For the text-containing cell, return its midpoint in (X, Y) coordinate format. 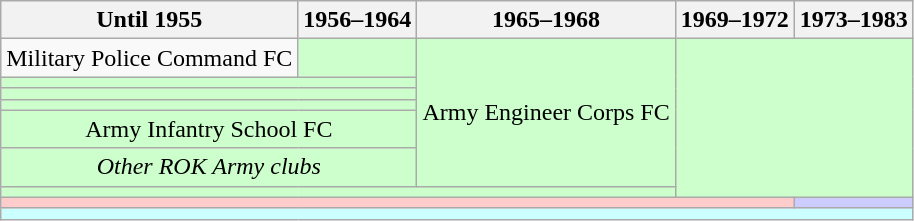
Military Police Command FC (150, 58)
1965–1968 (546, 20)
Army Engineer Corps FC (546, 112)
Until 1955 (150, 20)
1956–1964 (358, 20)
Other ROK Army clubs (209, 167)
Army Infantry School FC (209, 129)
1973–1983 (854, 20)
1969–1972 (734, 20)
